Identify which cell holds the provided text, then report its (x, y) central coordinate. 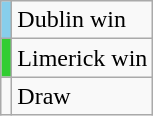
Limerick win (82, 58)
Dublin win (82, 20)
Draw (82, 96)
